Determine the (x, y) coordinate at the center of the cell enclosing the given text.  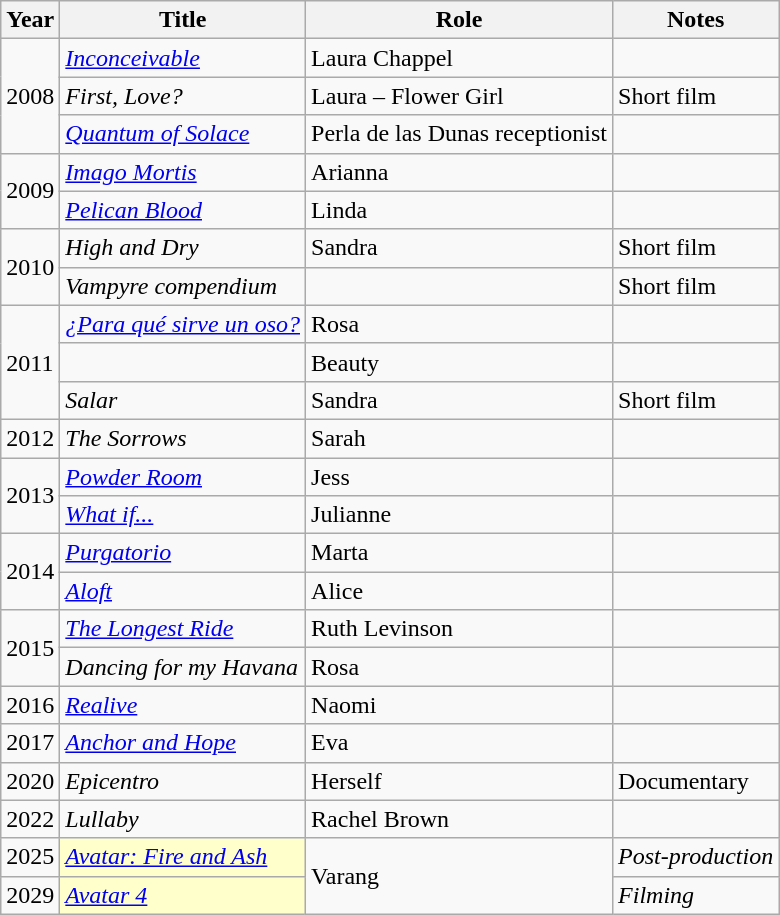
Anchor and Hope (183, 743)
Vampyre compendium (183, 286)
Epicentro (183, 781)
Naomi (460, 705)
Beauty (460, 362)
2013 (30, 496)
Imago Mortis (183, 172)
Marta (460, 553)
¿Para qué sirve un oso? (183, 324)
2020 (30, 781)
Purgatorio (183, 553)
2012 (30, 438)
Filming (696, 895)
Dancing for my Havana (183, 667)
2009 (30, 191)
What if... (183, 515)
2015 (30, 648)
2014 (30, 572)
2010 (30, 267)
First, Love? (183, 96)
Perla de las Dunas receptionist (460, 134)
Arianna (460, 172)
2016 (30, 705)
Realive (183, 705)
Documentary (696, 781)
Sarah (460, 438)
Herself (460, 781)
Quantum of Solace (183, 134)
Pelican Blood (183, 210)
Powder Room (183, 477)
Jess (460, 477)
Alice (460, 591)
Julianne (460, 515)
2008 (30, 96)
The Longest Ride (183, 629)
Ruth Levinson (460, 629)
2022 (30, 819)
Rachel Brown (460, 819)
2029 (30, 895)
Role (460, 20)
Salar (183, 400)
Varang (460, 876)
Year (30, 20)
Linda (460, 210)
High and Dry (183, 248)
2025 (30, 857)
The Sorrows (183, 438)
2017 (30, 743)
Laura Chappel (460, 58)
Eva (460, 743)
Avatar: Fire and Ash (183, 857)
Notes (696, 20)
Avatar 4 (183, 895)
Post-production (696, 857)
2011 (30, 362)
Lullaby (183, 819)
Aloft (183, 591)
Laura – Flower Girl (460, 96)
Inconceivable (183, 58)
Title (183, 20)
